Return the (x, y) coordinate for the center point of the cell that contains the specified text.  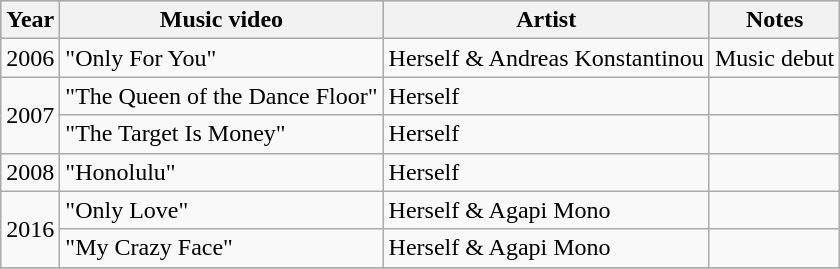
2007 (30, 115)
Music video (222, 20)
Year (30, 20)
Music debut (774, 58)
Artist (546, 20)
"The Target Is Money" (222, 134)
"Only Love" (222, 210)
Herself & Andreas Konstantinou (546, 58)
"My Crazy Face" (222, 248)
2016 (30, 229)
Notes (774, 20)
2008 (30, 172)
"The Queen of the Dance Floor" (222, 96)
"Only For You" (222, 58)
"Honolulu" (222, 172)
2006 (30, 58)
